Scan for the cell matching the given text and deliver its (X, Y) coordinate at center. 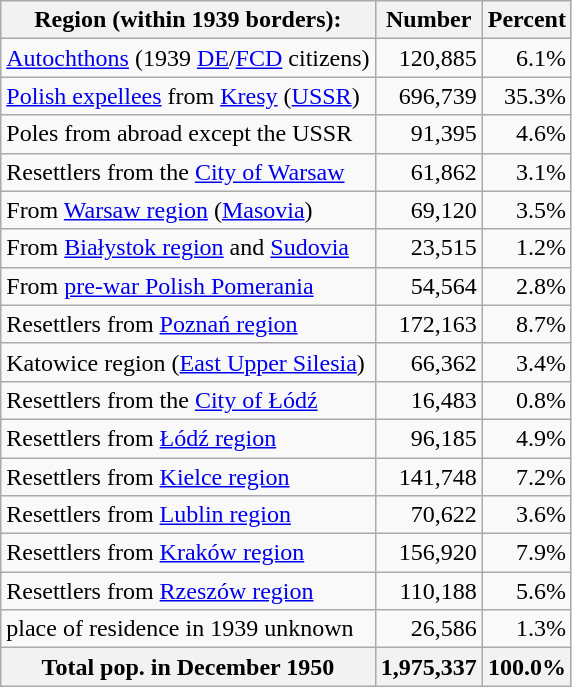
Percent (526, 20)
110,188 (428, 591)
Resettlers from Lublin region (188, 515)
8.7% (526, 324)
place of residence in 1939 unknown (188, 629)
5.6% (526, 591)
Region (within 1939 borders): (188, 20)
70,622 (428, 515)
66,362 (428, 362)
7.2% (526, 477)
35.3% (526, 96)
Autochthons (1939 DE/FCD citizens) (188, 58)
26,586 (428, 629)
0.8% (526, 400)
Poles from abroad except the USSR (188, 134)
3.5% (526, 210)
1.3% (526, 629)
172,163 (428, 324)
69,120 (428, 210)
Katowice region (East Upper Silesia) (188, 362)
Polish expellees from Kresy (USSR) (188, 96)
Resettlers from the City of Łódź (188, 400)
4.9% (526, 438)
Resettlers from Rzeszów region (188, 591)
From Białystok region and Sudovia (188, 248)
1,975,337 (428, 667)
Number (428, 20)
696,739 (428, 96)
4.6% (526, 134)
91,395 (428, 134)
Resettlers from Kraków region (188, 553)
Total pop. in December 1950 (188, 667)
2.8% (526, 286)
54,564 (428, 286)
120,885 (428, 58)
Resettlers from Poznań region (188, 324)
7.9% (526, 553)
Resettlers from Łódź region (188, 438)
100.0% (526, 667)
Resettlers from Kielce region (188, 477)
From Warsaw region (Masovia) (188, 210)
96,185 (428, 438)
Resettlers from the City of Warsaw (188, 172)
23,515 (428, 248)
3.1% (526, 172)
156,920 (428, 553)
3.6% (526, 515)
6.1% (526, 58)
16,483 (428, 400)
61,862 (428, 172)
141,748 (428, 477)
From pre-war Polish Pomerania (188, 286)
3.4% (526, 362)
1.2% (526, 248)
